From the cell containing the given text, extract its center point as (X, Y) coordinate. 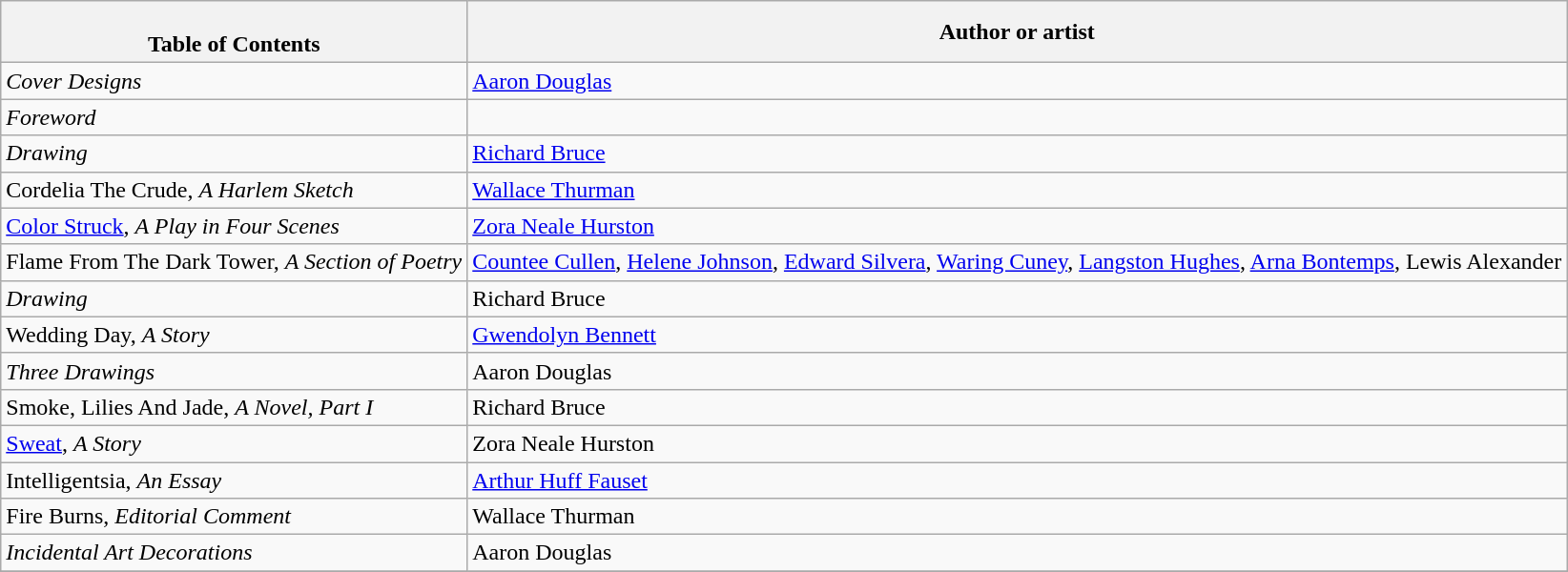
Intelligentsia, An Essay (235, 480)
Flame From The Dark Tower, A Section of Poetry (235, 262)
Foreword (235, 117)
Color Struck, A Play in Four Scenes (235, 226)
Incidental Art Decorations (235, 553)
Cordelia The Crude, A Harlem Sketch (235, 190)
Wedding Day, A Story (235, 335)
Fire Burns, Editorial Comment (235, 517)
Gwendolyn Bennett (1017, 335)
Countee Cullen, Helene Johnson, Edward Silvera, Waring Cuney, Langston Hughes, Arna Bontemps, Lewis Alexander (1017, 262)
Sweat, A Story (235, 443)
Author or artist (1017, 32)
Smoke, Lilies And Jade, A Novel, Part I (235, 407)
Arthur Huff Fauset (1017, 480)
Cover Designs (235, 81)
Table of Contents (235, 32)
Three Drawings (235, 371)
